From the cell containing the given text, extract its center point as (X, Y) coordinate. 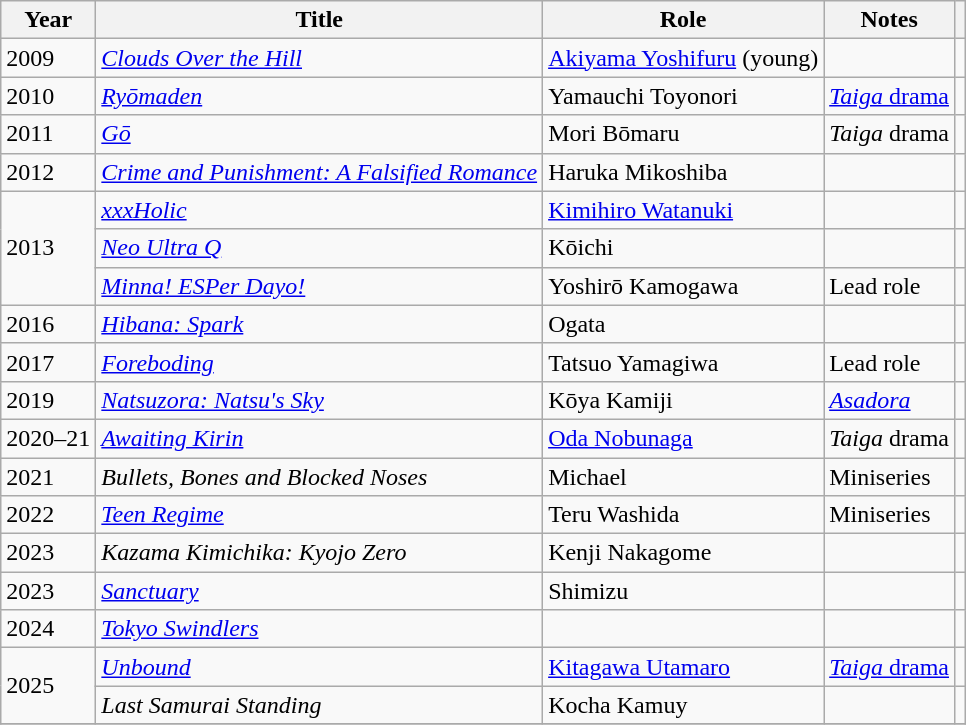
Ogata (684, 324)
Kocha Kamuy (684, 705)
2013 (48, 248)
Tatsuo Yamagiwa (684, 362)
Hibana: Spark (320, 324)
Minna! ESPer Dayo! (320, 286)
Kenji Nakagome (684, 553)
Yamauchi Toyonori (684, 96)
Title (320, 20)
Kitagawa Utamaro (684, 667)
Natsuzora: Natsu's Sky (320, 400)
xxxHolic (320, 210)
Asadora (890, 400)
Mori Bōmaru (684, 134)
Shimizu (684, 591)
Tokyo Swindlers (320, 629)
Unbound (320, 667)
2021 (48, 477)
Yoshirō Kamogawa (684, 286)
Oda Nobunaga (684, 438)
2024 (48, 629)
2017 (48, 362)
Haruka Mikoshiba (684, 172)
Foreboding (320, 362)
Teru Washida (684, 515)
Role (684, 20)
2020–21 (48, 438)
2010 (48, 96)
Gō (320, 134)
Clouds Over the Hill (320, 58)
Notes (890, 20)
Last Samurai Standing (320, 705)
2019 (48, 400)
Year (48, 20)
Kōya Kamiji (684, 400)
Bullets, Bones and Blocked Noses (320, 477)
Crime and Punishment: A Falsified Romance (320, 172)
2016 (48, 324)
Awaiting Kirin (320, 438)
2009 (48, 58)
Teen Regime (320, 515)
Neo Ultra Q (320, 248)
Ryōmaden (320, 96)
2011 (48, 134)
Kōichi (684, 248)
2025 (48, 686)
Sanctuary (320, 591)
2012 (48, 172)
Michael (684, 477)
Kimihiro Watanuki (684, 210)
2022 (48, 515)
Kazama Kimichika: Kyojo Zero (320, 553)
Akiyama Yoshifuru (young) (684, 58)
